Return (x, y) of the center of cell containing provided text 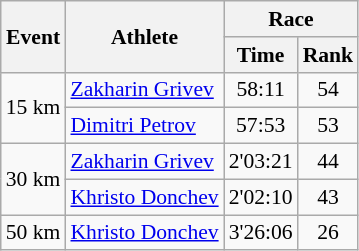
58:11 (261, 90)
53 (328, 126)
Race (292, 19)
43 (328, 197)
Event (34, 36)
57:53 (261, 126)
2'02:10 (261, 197)
15 km (34, 108)
50 km (34, 233)
54 (328, 90)
30 km (34, 180)
2'03:21 (261, 162)
Dimitri Petrov (144, 126)
Athlete (144, 36)
44 (328, 162)
Time (261, 55)
Rank (328, 55)
3'26:06 (261, 233)
26 (328, 233)
